Pinpoint the cell where the given text exists, returning its (X, Y) midpoint coordinate. 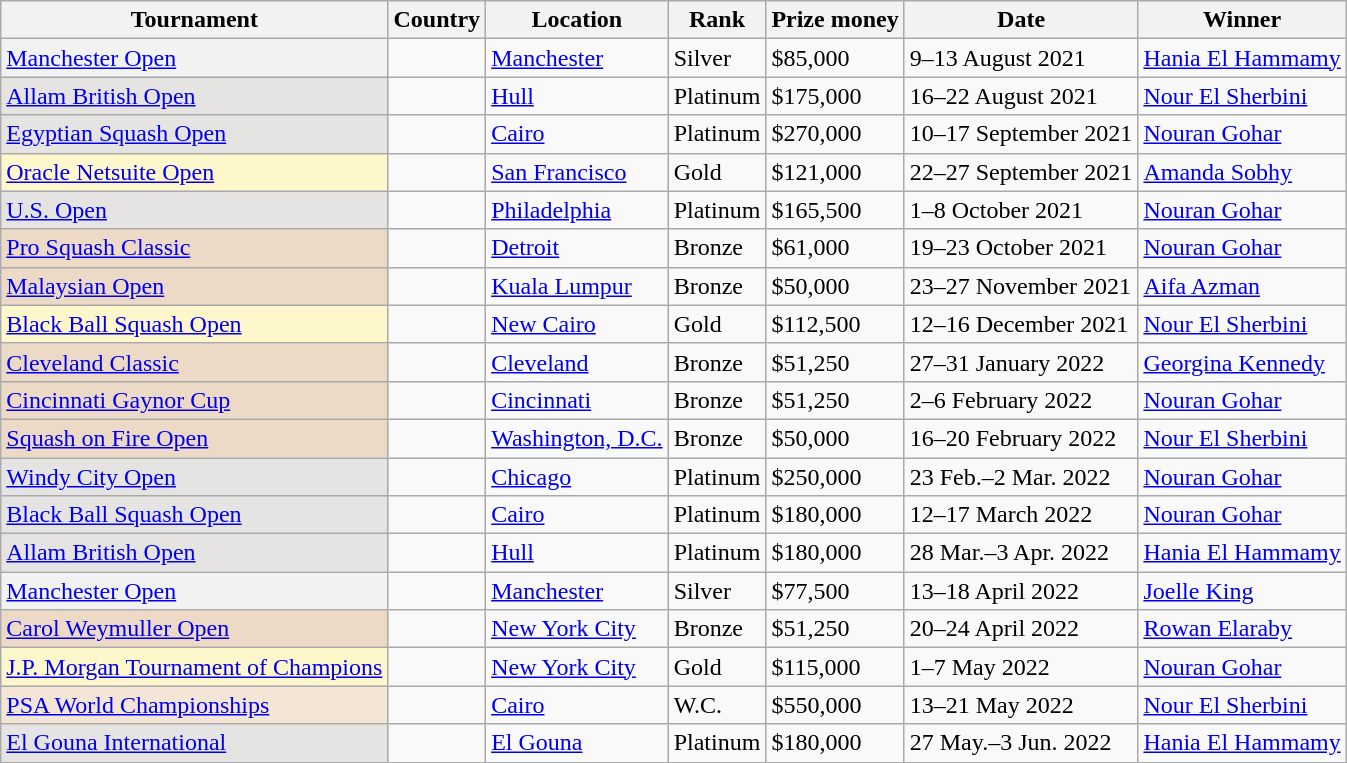
28 Mar.–3 Apr. 2022 (1021, 553)
13–18 April 2022 (1021, 591)
Kuala Lumpur (577, 286)
1–7 May 2022 (1021, 667)
Chicago (577, 477)
Oracle Netsuite Open (194, 172)
Tournament (194, 20)
$115,000 (835, 667)
Squash on Fire Open (194, 438)
J.P. Morgan Tournament of Champions (194, 667)
Country (437, 20)
12–16 December 2021 (1021, 324)
$112,500 (835, 324)
22–27 September 2021 (1021, 172)
Aifa Azman (1242, 286)
El Gouna International (194, 743)
13–21 May 2022 (1021, 705)
El Gouna (577, 743)
Cincinnati Gaynor Cup (194, 400)
9–13 August 2021 (1021, 58)
$175,000 (835, 96)
Philadelphia (577, 210)
Egyptian Squash Open (194, 134)
2–6 February 2022 (1021, 400)
Rank (717, 20)
Washington, D.C. (577, 438)
U.S. Open (194, 210)
Prize money (835, 20)
$165,500 (835, 210)
$85,000 (835, 58)
16–22 August 2021 (1021, 96)
27–31 January 2022 (1021, 362)
Joelle King (1242, 591)
20–24 April 2022 (1021, 629)
10–17 September 2021 (1021, 134)
23 Feb.–2 Mar. 2022 (1021, 477)
23–27 November 2021 (1021, 286)
16–20 February 2022 (1021, 438)
$250,000 (835, 477)
12–17 March 2022 (1021, 515)
$61,000 (835, 248)
Cleveland (577, 362)
Cleveland Classic (194, 362)
San Francisco (577, 172)
Windy City Open (194, 477)
New Cairo (577, 324)
$550,000 (835, 705)
27 May.–3 Jun. 2022 (1021, 743)
Malaysian Open (194, 286)
Georgina Kennedy (1242, 362)
Rowan Elaraby (1242, 629)
19–23 October 2021 (1021, 248)
Detroit (577, 248)
Cincinnati (577, 400)
$77,500 (835, 591)
W.C. (717, 705)
Carol Weymuller Open (194, 629)
1–8 October 2021 (1021, 210)
$121,000 (835, 172)
Amanda Sobhy (1242, 172)
PSA World Championships (194, 705)
Date (1021, 20)
$270,000 (835, 134)
Location (577, 20)
Winner (1242, 20)
Pro Squash Classic (194, 248)
